Identify which cell holds the provided text, then report its (X, Y) central coordinate. 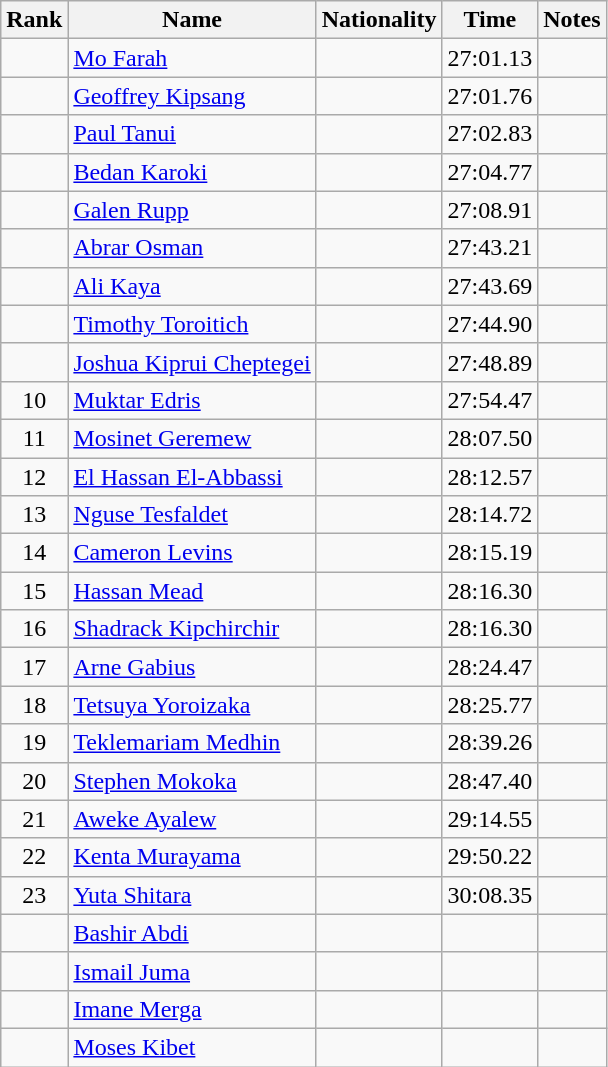
17 (34, 667)
27:02.83 (490, 134)
27:43.69 (490, 286)
28:39.26 (490, 743)
22 (34, 857)
Timothy Toroitich (192, 324)
Shadrack Kipchirchir (192, 629)
Tetsuya Yoroizaka (192, 705)
Mosinet Geremew (192, 438)
Abrar Osman (192, 248)
28:14.72 (490, 515)
Arne Gabius (192, 667)
Moses Kibet (192, 1047)
Hassan Mead (192, 591)
11 (34, 438)
Mo Farah (192, 58)
Imane Merga (192, 1009)
Yuta Shitara (192, 895)
Name (192, 20)
Bedan Karoki (192, 172)
Stephen Mokoka (192, 781)
Cameron Levins (192, 553)
12 (34, 477)
13 (34, 515)
27:04.77 (490, 172)
27:08.91 (490, 210)
Kenta Murayama (192, 857)
21 (34, 819)
27:44.90 (490, 324)
29:50.22 (490, 857)
Paul Tanui (192, 134)
27:48.89 (490, 362)
28:47.40 (490, 781)
20 (34, 781)
Muktar Edris (192, 400)
10 (34, 400)
Ali Kaya (192, 286)
Joshua Kiprui Cheptegei (192, 362)
19 (34, 743)
Nguse Tesfaldet (192, 515)
Galen Rupp (192, 210)
27:54.47 (490, 400)
16 (34, 629)
Rank (34, 20)
Aweke Ayalew (192, 819)
28:25.77 (490, 705)
Nationality (379, 20)
23 (34, 895)
27:01.76 (490, 96)
27:43.21 (490, 248)
14 (34, 553)
15 (34, 591)
27:01.13 (490, 58)
28:24.47 (490, 667)
Geoffrey Kipsang (192, 96)
28:07.50 (490, 438)
El Hassan El-Abbassi (192, 477)
28:15.19 (490, 553)
Bashir Abdi (192, 933)
30:08.35 (490, 895)
28:12.57 (490, 477)
Notes (572, 20)
Time (490, 20)
18 (34, 705)
29:14.55 (490, 819)
Teklemariam Medhin (192, 743)
Ismail Juma (192, 971)
